From the cell containing the given text, extract its center point as (x, y) coordinate. 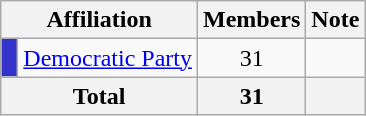
Affiliation (100, 20)
Members (251, 20)
Total (100, 96)
Note (336, 20)
Democratic Party (108, 58)
